Capture the cell that displays the provided text and extract its (X, Y) central coordinate. 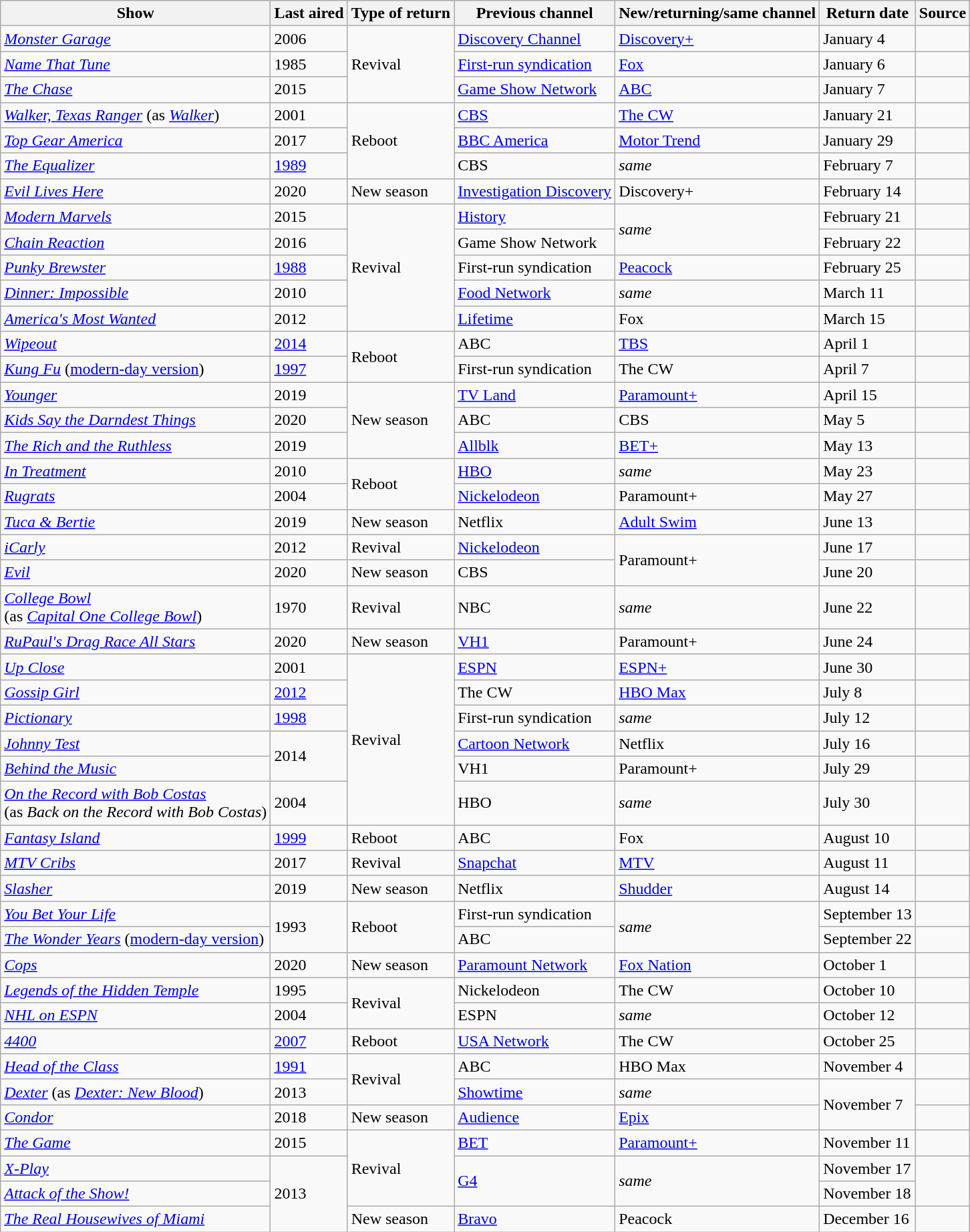
September 13 (868, 914)
History (534, 216)
The Wonder Years (modern-day version) (136, 939)
May 5 (868, 420)
1985 (309, 64)
Epix (717, 1117)
Fox Nation (717, 965)
The Game (136, 1142)
Dexter (as Dexter: New Blood) (136, 1092)
The Real Housewives of Miami (136, 1219)
1999 (309, 838)
The Equalizer (136, 166)
Lifetime (534, 319)
Kids Say the Darndest Things (136, 420)
Source (942, 13)
February 14 (868, 191)
MTV Cribs (136, 863)
Previous channel (534, 13)
Snapchat (534, 863)
July 30 (868, 803)
NBC (534, 607)
October 25 (868, 1041)
November 11 (868, 1142)
Bravo (534, 1219)
Evil Lives Here (136, 191)
BBC America (534, 140)
USA Network (534, 1041)
April 15 (868, 395)
April 7 (868, 369)
You Bet Your Life (136, 914)
June 30 (868, 667)
Name That Tune (136, 64)
July 16 (868, 744)
Evil (136, 573)
November 18 (868, 1194)
Paramount Network (534, 965)
NHL on ESPN (136, 1016)
ESPN+ (717, 667)
Kung Fu (modern-day version) (136, 369)
August 10 (868, 838)
January 4 (868, 39)
June 17 (868, 547)
Rugrats (136, 496)
September 22 (868, 939)
June 20 (868, 573)
BET+ (717, 446)
February 21 (868, 216)
Behind the Music (136, 769)
August 11 (868, 863)
May 23 (868, 471)
Adult Swim (717, 522)
The Chase (136, 90)
Dinner: Impossible (136, 293)
On the Record with Bob Costas(as Back on the Record with Bob Costas) (136, 803)
October 12 (868, 1016)
Audience (534, 1117)
Shudder (717, 889)
Younger (136, 395)
January 7 (868, 90)
2016 (309, 242)
The Rich and the Ruthless (136, 446)
1989 (309, 166)
November 4 (868, 1066)
January 6 (868, 64)
4400 (136, 1041)
BET (534, 1142)
1993 (309, 927)
1970 (309, 607)
July 8 (868, 692)
New/returning/same channel (717, 13)
Up Close (136, 667)
Tuca & Bertie (136, 522)
Return date (868, 13)
Top Gear America (136, 140)
January 29 (868, 140)
Food Network (534, 293)
December 16 (868, 1219)
March 15 (868, 319)
Attack of the Show! (136, 1194)
November 17 (868, 1169)
Discovery Channel (534, 39)
Cartoon Network (534, 744)
Last aired (309, 13)
TBS (717, 344)
2007 (309, 1041)
Wipeout (136, 344)
May 13 (868, 446)
G4 (534, 1181)
Showtime (534, 1092)
October 1 (868, 965)
X-Play (136, 1169)
Chain Reaction (136, 242)
Punky Brewster (136, 267)
In Treatment (136, 471)
Head of the Class (136, 1066)
November 7 (868, 1104)
Gossip Girl (136, 692)
Slasher (136, 889)
June 13 (868, 522)
February 25 (868, 267)
2006 (309, 39)
Motor Trend (717, 140)
Investigation Discovery (534, 191)
iCarly (136, 547)
RuPaul's Drag Race All Stars (136, 641)
College Bowl(as Capital One College Bowl) (136, 607)
2018 (309, 1117)
October 10 (868, 990)
Fantasy Island (136, 838)
June 24 (868, 641)
June 22 (868, 607)
February 7 (868, 166)
TV Land (534, 395)
Pictionary (136, 718)
1995 (309, 990)
Walker, Texas Ranger (as Walker) (136, 115)
Show (136, 13)
March 11 (868, 293)
Legends of the Hidden Temple (136, 990)
January 21 (868, 115)
Monster Garage (136, 39)
1997 (309, 369)
Type of return (401, 13)
May 27 (868, 496)
July 12 (868, 718)
Allblk (534, 446)
MTV (717, 863)
1991 (309, 1066)
1998 (309, 718)
July 29 (868, 769)
February 22 (868, 242)
1988 (309, 267)
Condor (136, 1117)
Johnny Test (136, 744)
April 1 (868, 344)
Modern Marvels (136, 216)
August 14 (868, 889)
America's Most Wanted (136, 319)
Cops (136, 965)
